Locate the cell with the specified text and output its (x, y) center coordinate. 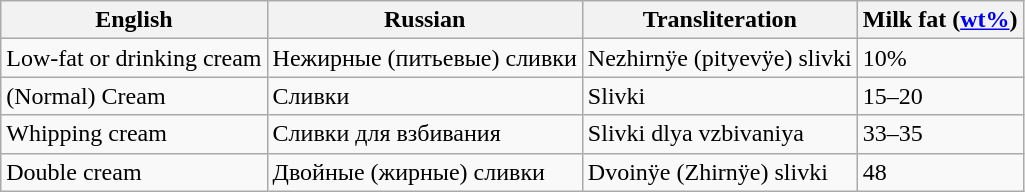
English (134, 20)
33–35 (940, 134)
Двойные (жирные) сливки (424, 172)
(Normal) Cream (134, 96)
10% (940, 58)
Transliteration (720, 20)
Double cream (134, 172)
Сливки для взбивания (424, 134)
Slivki (720, 96)
Nezhirnÿe (pityevÿe) slivki (720, 58)
48 (940, 172)
Нежирные (питьевые) сливки (424, 58)
Russian (424, 20)
Low-fat or drinking cream (134, 58)
Dvoinÿe (Zhirnÿe) slivki (720, 172)
Milk fat (wt%) (940, 20)
Whipping cream (134, 134)
Сливки (424, 96)
Slivki dlya vzbivaniya (720, 134)
15–20 (940, 96)
